Determine the [X, Y] coordinate at the center of the cell enclosing the given text.  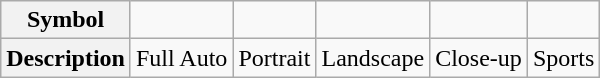
Landscape [373, 58]
Portrait [274, 58]
Description [66, 58]
Symbol [66, 20]
Full Auto [181, 58]
Close-up [479, 58]
Sports [563, 58]
